Pinpoint the cell where the given text exists, returning its (x, y) midpoint coordinate. 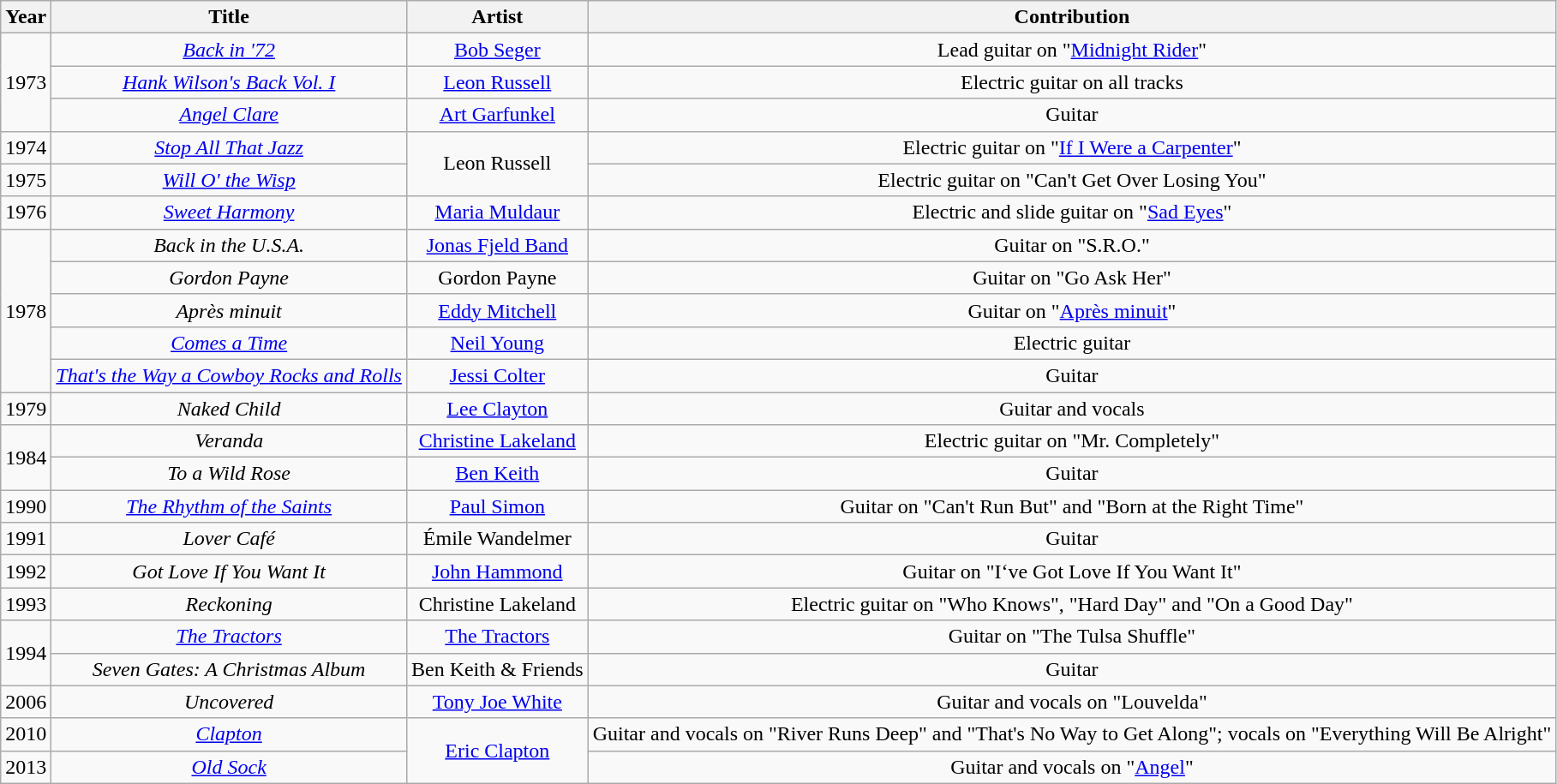
1994 (26, 653)
Guitar and vocals on "Louvelda" (1072, 702)
Guitar on "Go Ask Her" (1072, 278)
1978 (26, 310)
Electric guitar on "Can't Get Over Losing You" (1072, 180)
Veranda (230, 441)
Reckoning (230, 604)
Stop All That Jazz (230, 147)
Year (26, 17)
Émile Wandelmer (497, 539)
Back in '72 (230, 50)
Guitar and vocals (1072, 409)
Back in the U.S.A. (230, 245)
Title (230, 17)
Electric guitar on "Who Knows", "Hard Day" and "On a Good Day" (1072, 604)
Electric and slide guitar on "Sad Eyes" (1072, 212)
Naked Child (230, 409)
2010 (26, 734)
1993 (26, 604)
Hank Wilson's Back Vol. I (230, 82)
Guitar on "S.R.O." (1072, 245)
1990 (26, 506)
Will O' the Wisp (230, 180)
Seven Gates: A Christmas Album (230, 669)
Eric Clapton (497, 751)
2006 (26, 702)
1976 (26, 212)
Guitar on "Can't Run But" and "Born at the Right Time" (1072, 506)
1991 (26, 539)
1984 (26, 458)
Jonas Fjeld Band (497, 245)
Sweet Harmony (230, 212)
Guitar and vocals on "Angel" (1072, 767)
Après minuit (230, 310)
Comes a Time (230, 343)
Contribution (1072, 17)
Tony Joe White (497, 702)
To a Wild Rose (230, 474)
Clapton (230, 734)
Electric guitar on "If I Were a Carpenter" (1072, 147)
Lover Café (230, 539)
1979 (26, 409)
1992 (26, 572)
1973 (26, 82)
Electric guitar on all tracks (1072, 82)
Guitar on "Après minuit" (1072, 310)
2013 (26, 767)
Guitar and vocals on "River Runs Deep" and "That's No Way to Get Along"; vocals on "Everything Will Be Alright" (1072, 734)
Old Sock (230, 767)
Lead guitar on "Midnight Rider" (1072, 50)
Got Love If You Want It (230, 572)
Bob Seger (497, 50)
Electric guitar (1072, 343)
Angel Clare (230, 115)
That's the Way a Cowboy Rocks and Rolls (230, 375)
Uncovered (230, 702)
1974 (26, 147)
The Rhythm of the Saints (230, 506)
Guitar on "The Tulsa Shuffle" (1072, 637)
Electric guitar on "Mr. Completely" (1072, 441)
Jessi Colter (497, 375)
Artist (497, 17)
Art Garfunkel (497, 115)
1975 (26, 180)
Neil Young (497, 343)
Ben Keith (497, 474)
Ben Keith & Friends (497, 669)
John Hammond (497, 572)
Lee Clayton (497, 409)
Guitar on "I‘ve Got Love If You Want It" (1072, 572)
Paul Simon (497, 506)
Maria Muldaur (497, 212)
Eddy Mitchell (497, 310)
